Return [X, Y] of the center of cell containing provided text 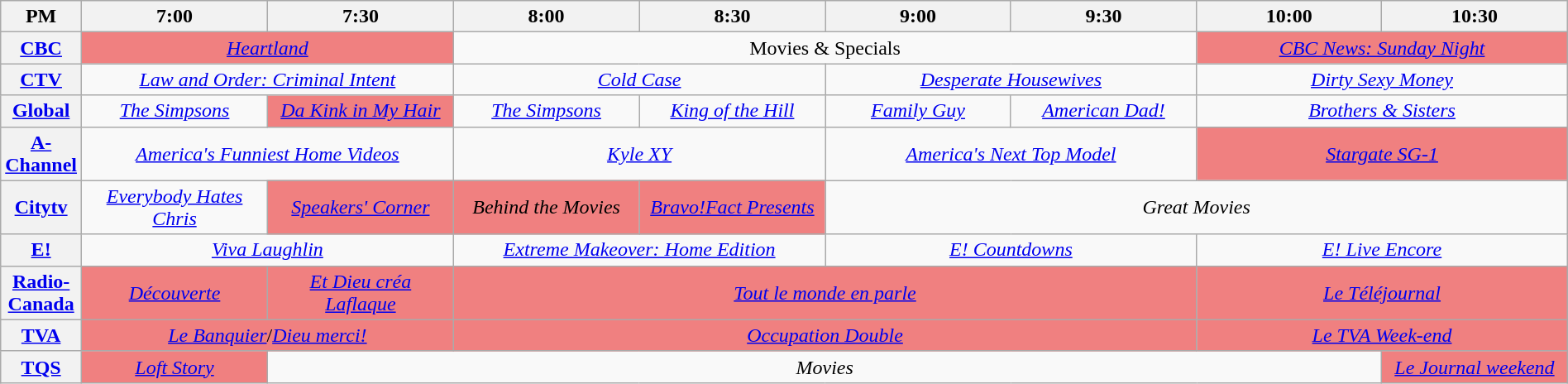
9:00 [918, 17]
E! Live Encore [1382, 250]
CTV [41, 79]
7:30 [361, 17]
Stargate SG-1 [1382, 154]
Bravo!Fact Presents [733, 207]
Tout le monde en parle [825, 293]
8:30 [733, 17]
Loft Story [175, 367]
Behind the Movies [546, 207]
Et Dieu créa Laflaque [361, 293]
Le TVA Week-end [1382, 335]
Great Movies [1196, 207]
Desperate Housewives [1011, 79]
Occupation Double [825, 335]
American Dad! [1103, 111]
Le Banquier/Dieu merci! [268, 335]
Viva Laughlin [268, 250]
Da Kink in My Hair [361, 111]
Movies & Specials [825, 48]
Découverte [175, 293]
TVA [41, 335]
10:00 [1289, 17]
Movies [825, 367]
America's Funniest Home Videos [268, 154]
Global [41, 111]
CBC [41, 48]
7:00 [175, 17]
Le Téléjournal [1382, 293]
King of the Hill [733, 111]
8:00 [546, 17]
Radio-Canada [41, 293]
Cold Case [639, 79]
Extreme Makeover: Home Edition [639, 250]
America's Next Top Model [1011, 154]
TQS [41, 367]
Dirty Sexy Money [1382, 79]
Law and Order: Criminal Intent [268, 79]
PM [41, 17]
E! Countdowns [1011, 250]
10:30 [1475, 17]
Le Journal weekend [1475, 367]
CBC News: Sunday Night [1382, 48]
Brothers & Sisters [1382, 111]
9:30 [1103, 17]
Speakers' Corner [361, 207]
Citytv [41, 207]
Family Guy [918, 111]
Heartland [268, 48]
Everybody Hates Chris [175, 207]
E! [41, 250]
Kyle XY [639, 154]
A-Channel [41, 154]
